Return the (x, y) coordinate for the center point of the cell that contains the specified text.  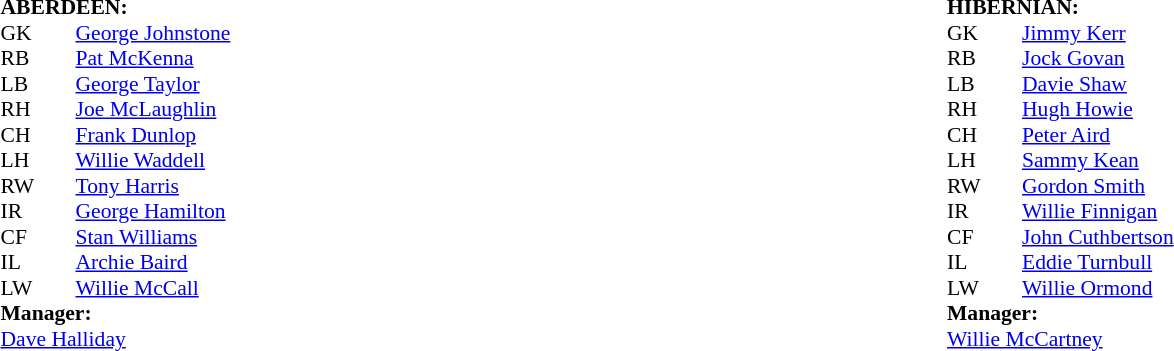
Willie McCall (154, 288)
Jock Govan (1098, 59)
Frank Dunlop (154, 135)
Joe McLaughlin (154, 109)
John Cuthbertson (1098, 237)
George Taylor (154, 84)
Sammy Kean (1098, 161)
Willie Ormond (1098, 288)
Archie Baird (154, 263)
Hugh Howie (1098, 109)
Jimmy Kerr (1098, 33)
Stan Williams (154, 237)
Tony Harris (154, 186)
Willie Waddell (154, 161)
Willie Finnigan (1098, 211)
Davie Shaw (1098, 84)
Peter Aird (1098, 135)
Pat McKenna (154, 59)
George Hamilton (154, 211)
George Johnstone (154, 33)
Gordon Smith (1098, 186)
Eddie Turnbull (1098, 263)
